Output the (X, Y) coordinate of the center of the cell containing the given text.  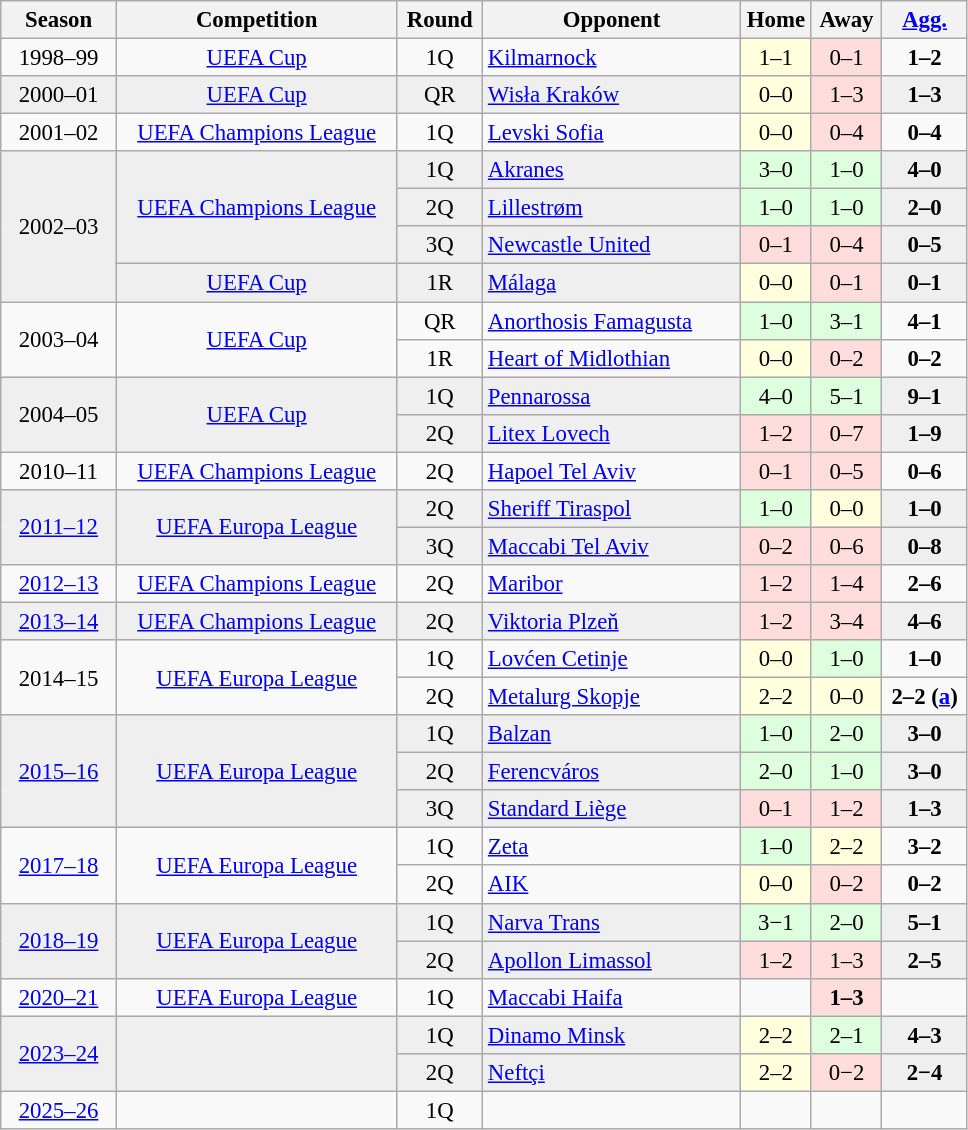
Sheriff Tiraspol (612, 509)
2−4 (925, 1073)
Kilmarnock (612, 58)
Maribor (612, 584)
Akranes (612, 170)
0–7 (846, 433)
Neftçi (612, 1073)
2014–15 (59, 678)
Zeta (612, 847)
2017–18 (59, 866)
Metalurg Skopje (612, 697)
2–5 (925, 960)
2003–04 (59, 340)
Maccabi Haifa (612, 997)
2018–19 (59, 940)
Levski Sofia (612, 133)
Lovćen Cetinje (612, 659)
Away (846, 20)
9–1 (925, 396)
Wisła Kraków (612, 95)
2013–14 (59, 621)
2–6 (925, 584)
4–6 (925, 621)
Agg. (925, 20)
1–9 (925, 433)
Málaga (612, 283)
2023–24 (59, 1054)
2–2 (a) (925, 697)
Pennarossa (612, 396)
Balzan (612, 734)
Anorthosis Famagusta (612, 321)
2000–01 (59, 95)
2025–26 (59, 1110)
Standard Liège (612, 809)
1998–99 (59, 58)
Dinamo Minsk (612, 1035)
2011–12 (59, 528)
2–1 (846, 1035)
Home (776, 20)
Heart of Midlothian (612, 358)
AIK (612, 885)
0−2 (846, 1073)
2015–16 (59, 772)
Round (440, 20)
2002–03 (59, 226)
3–4 (846, 621)
Opponent (612, 20)
3–2 (925, 847)
1–1 (776, 58)
Viktoria Plzeň (612, 621)
3–1 (846, 321)
Lillestrøm (612, 208)
2020–21 (59, 997)
Ferencváros (612, 772)
Hapoel Tel Aviv (612, 471)
Apollon Limassol (612, 960)
1–4 (846, 584)
Narva Trans (612, 922)
Litex Lovech (612, 433)
4–3 (925, 1035)
4–1 (925, 321)
Maccabi Tel Aviv (612, 546)
2010–11 (59, 471)
Newcastle United (612, 245)
3−1 (776, 922)
2004–05 (59, 414)
2012–13 (59, 584)
0–8 (925, 546)
Competition (256, 20)
Season (59, 20)
2001–02 (59, 133)
